Pinpoint the cell where the given text exists, returning its (x, y) midpoint coordinate. 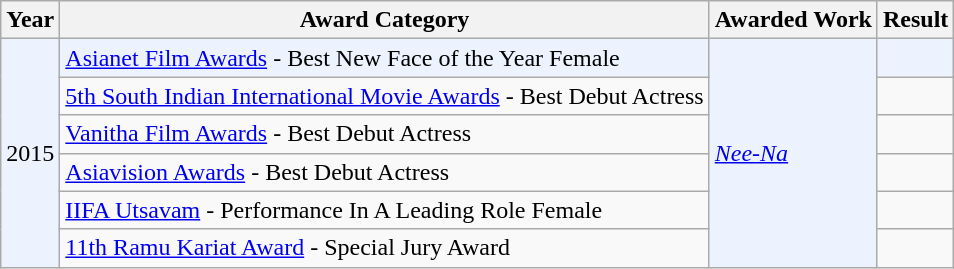
Result (915, 20)
2015 (30, 153)
Asianet Film Awards - Best New Face of the Year Female (384, 58)
Awarded Work (793, 20)
IIFA Utsavam - Performance In A Leading Role Female (384, 210)
Asiavision Awards - Best Debut Actress (384, 172)
Nee-Na (793, 153)
Year (30, 20)
11th Ramu Kariat Award - Special Jury Award (384, 248)
Award Category (384, 20)
Vanitha Film Awards - Best Debut Actress (384, 134)
5th South Indian International Movie Awards - Best Debut Actress (384, 96)
